Capture the cell that displays the provided text and extract its [x, y] central coordinate. 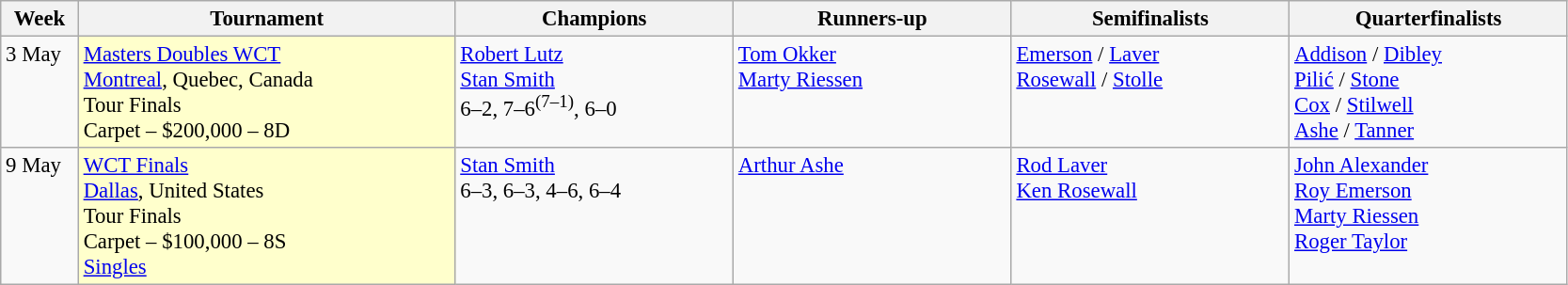
Tournament [267, 19]
WCT Finals Dallas, United StatesTour FinalsCarpet – $100,000 – 8SSingles [267, 216]
Champions [594, 19]
3 May [40, 92]
Tom Okker Marty Riessen [873, 92]
Quarterfinalists [1429, 19]
Robert Lutz Stan Smith6–2, 7–6(7–1), 6–0 [594, 92]
Addison / Dibley Pilić / Stone Cox / Stilwell Ashe / Tanner [1429, 92]
Runners-up [873, 19]
Masters Doubles WCT Montreal, Quebec, CanadaTour FinalsCarpet – $200,000 – 8D [267, 92]
Week [40, 19]
Stan Smith6–3, 6–3, 4–6, 6–4 [594, 216]
Emerson / Laver Rosewall / Stolle [1150, 92]
John Alexander Roy Emerson Marty Riessen Roger Taylor [1429, 216]
Arthur Ashe [873, 216]
Rod Laver Ken Rosewall [1150, 216]
Semifinalists [1150, 19]
9 May [40, 216]
